Search for the cell housing the specified text and yield its [X, Y] center coordinate. 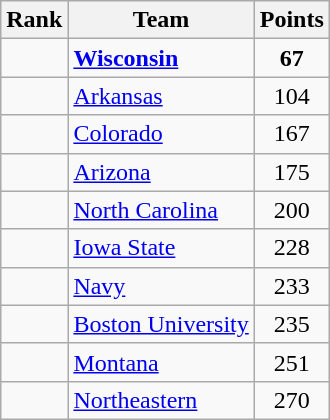
Boston University [161, 324]
Rank [34, 20]
Arizona [161, 172]
Montana [161, 362]
233 [292, 286]
North Carolina [161, 210]
Navy [161, 286]
Points [292, 20]
Northeastern [161, 400]
Wisconsin [161, 58]
235 [292, 324]
Arkansas [161, 96]
175 [292, 172]
167 [292, 134]
Iowa State [161, 248]
Colorado [161, 134]
228 [292, 248]
67 [292, 58]
104 [292, 96]
Team [161, 20]
251 [292, 362]
270 [292, 400]
200 [292, 210]
